For the text-containing cell, return its midpoint in [x, y] coordinate format. 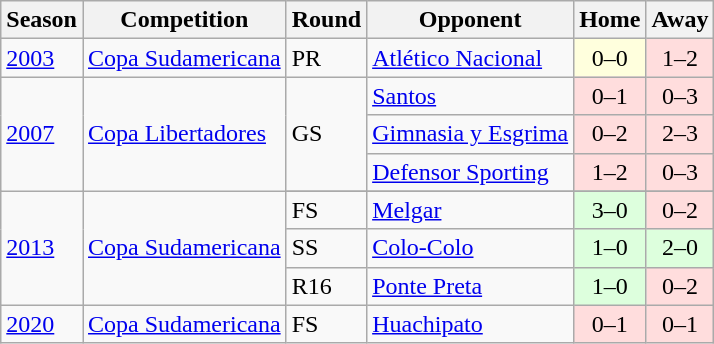
SS [326, 248]
Melgar [470, 210]
Santos [470, 96]
2003 [42, 58]
Competition [184, 20]
2–0 [680, 248]
Round [326, 20]
Home [610, 20]
Ponte Preta [470, 286]
Gimnasia y Esgrima [470, 134]
2013 [42, 248]
2020 [42, 324]
R16 [326, 286]
0–0 [610, 58]
2–3 [680, 134]
Huachipato [470, 324]
Away [680, 20]
PR [326, 58]
GS [326, 134]
Colo-Colo [470, 248]
2007 [42, 134]
Season [42, 20]
Opponent [470, 20]
3–0 [610, 210]
Atlético Nacional [470, 58]
Copa Libertadores [184, 134]
Defensor Sporting [470, 172]
